From the cell containing the given text, extract its center point as [x, y] coordinate. 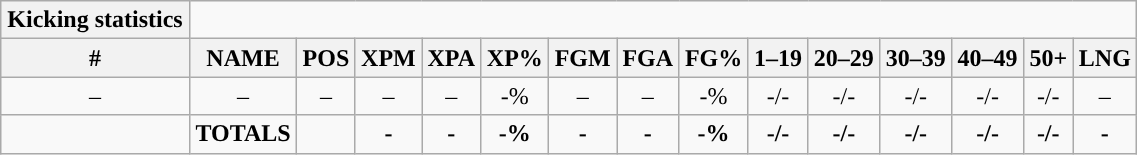
20–29 [844, 58]
30–39 [916, 58]
FG% [714, 58]
TOTALS [242, 134]
NAME [242, 58]
FGM [583, 58]
40–49 [988, 58]
XPM [388, 58]
# [96, 58]
XP% [515, 58]
Kicking statistics [96, 20]
POS [326, 58]
1–19 [778, 58]
FGA [648, 58]
XPA [452, 58]
50+ [1048, 58]
LNG [1105, 58]
